Pinpoint the cell where the given text exists, returning its [x, y] midpoint coordinate. 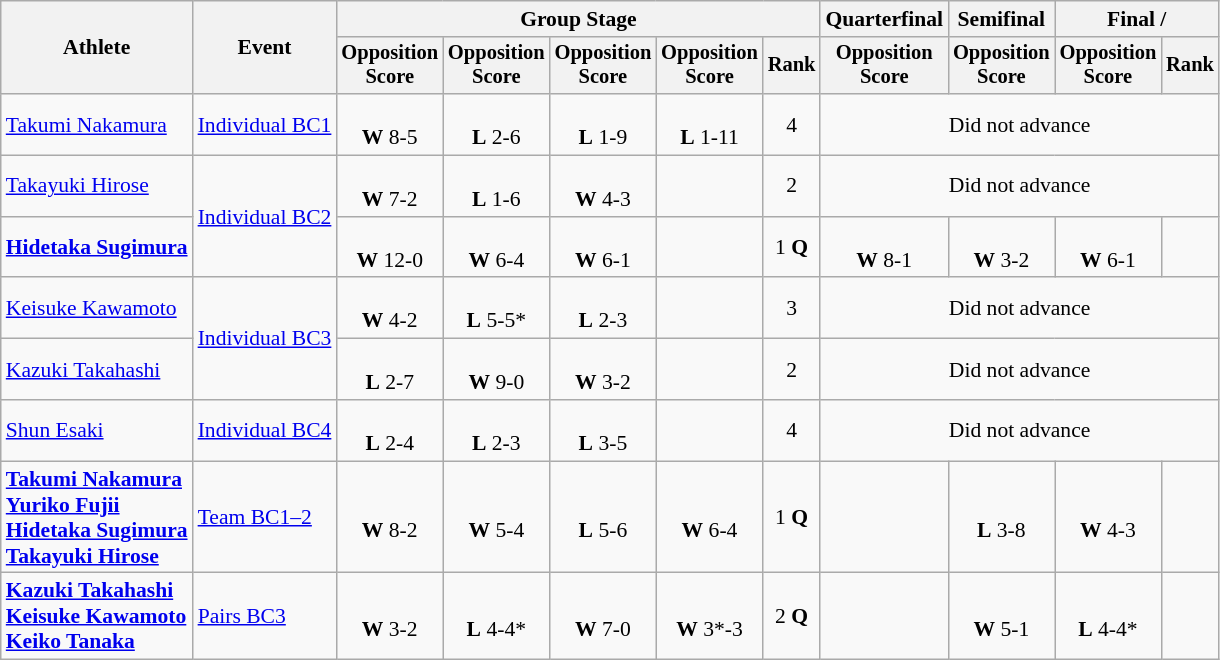
Quarterfinal [884, 19]
Keisuke Kawamoto [97, 308]
W 12-0 [390, 248]
Individual BC2 [265, 217]
Shun Esaki [97, 430]
L 2-4 [390, 430]
Final / [1137, 19]
L 2-7 [390, 370]
W 8-1 [884, 248]
2 Q [792, 616]
W 3*-3 [710, 616]
Takayuki Hirose [97, 186]
W 7-0 [604, 616]
Hidetaka Sugimura [97, 248]
L 3-8 [1002, 517]
Athlete [97, 48]
Event [265, 48]
Kazuki TakahashiKeisuke KawamotoKeiko Tanaka [97, 616]
L 3-5 [604, 430]
W 8-5 [390, 124]
L 5-5* [496, 308]
L 5-6 [604, 517]
L 1-9 [604, 124]
Individual BC1 [265, 124]
W 9-0 [496, 370]
Individual BC3 [265, 339]
Semifinal [1002, 19]
Takumi NakamuraYuriko FujiiHidetaka SugimuraTakayuki Hirose [97, 517]
W 4-2 [390, 308]
L 1-6 [496, 186]
W 8-2 [390, 517]
Individual BC4 [265, 430]
3 [792, 308]
Group Stage [578, 19]
Team BC1–2 [265, 517]
Pairs BC3 [265, 616]
Kazuki Takahashi [97, 370]
W 5-4 [496, 517]
Takumi Nakamura [97, 124]
L 1-11 [710, 124]
W 7-2 [390, 186]
W 5-1 [1002, 616]
L 2-6 [496, 124]
